Output the (x, y) coordinate of the center of the cell containing the given text.  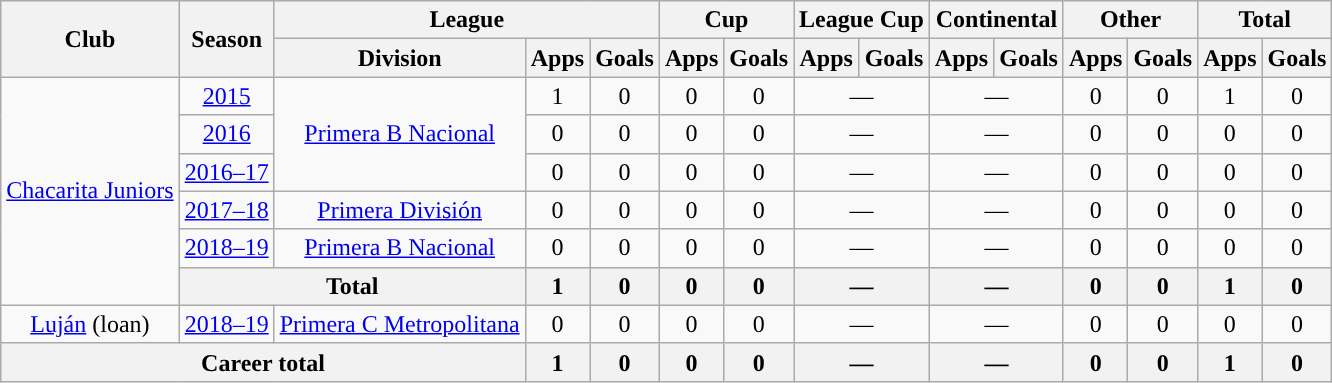
Luján (loan) (90, 324)
Career total (263, 362)
League Cup (862, 20)
Continental (996, 20)
Club (90, 39)
Chacarita Juniors (90, 191)
2016–17 (226, 172)
2015 (226, 96)
Primera División (400, 210)
Primera C Metropolitana (400, 324)
Cup (726, 20)
2016 (226, 134)
Other (1130, 20)
Division (400, 58)
2017–18 (226, 210)
League (466, 20)
Season (226, 39)
